Output the [X, Y] coordinate of the center of the cell containing the given text.  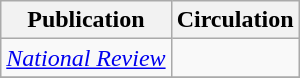
National Review [86, 58]
Circulation [235, 20]
Publication [86, 20]
